Identify which cell holds the provided text, then report its [X, Y] central coordinate. 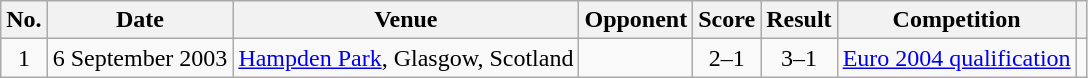
Result [799, 20]
2–1 [727, 58]
Hampden Park, Glasgow, Scotland [406, 58]
Euro 2004 qualification [956, 58]
3–1 [799, 58]
Competition [956, 20]
Venue [406, 20]
Date [140, 20]
1 [24, 58]
Score [727, 20]
Opponent [636, 20]
6 September 2003 [140, 58]
No. [24, 20]
